From the cell containing the given text, extract its center point as [X, Y] coordinate. 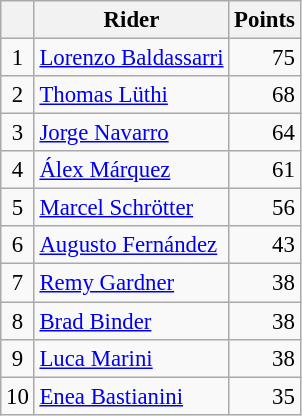
Rider [132, 20]
Álex Márquez [132, 170]
5 [18, 208]
8 [18, 321]
1 [18, 58]
6 [18, 245]
Enea Bastianini [132, 396]
61 [264, 170]
7 [18, 283]
Points [264, 20]
35 [264, 396]
4 [18, 170]
68 [264, 95]
75 [264, 58]
Remy Gardner [132, 283]
Luca Marini [132, 358]
3 [18, 133]
56 [264, 208]
Augusto Fernández [132, 245]
Jorge Navarro [132, 133]
2 [18, 95]
43 [264, 245]
64 [264, 133]
Marcel Schrötter [132, 208]
Brad Binder [132, 321]
9 [18, 358]
Thomas Lüthi [132, 95]
Lorenzo Baldassarri [132, 58]
10 [18, 396]
